Return the [X, Y] coordinate for the center point of the cell that contains the specified text.  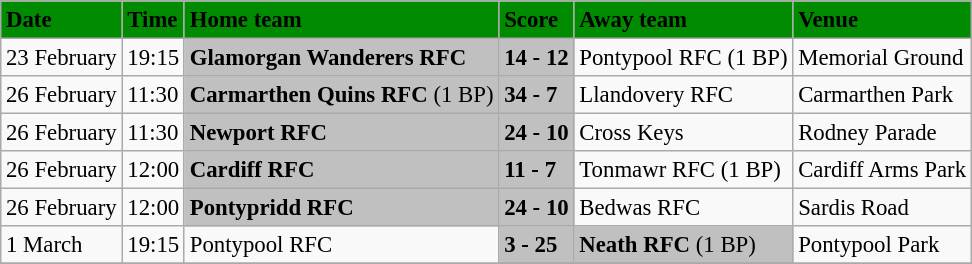
Date [62, 20]
Pontypridd RFC [341, 208]
34 - 7 [536, 95]
Home team [341, 20]
Away team [684, 20]
Cross Keys [684, 133]
Venue [882, 20]
Score [536, 20]
Cardiff RFC [341, 170]
Tonmawr RFC (1 BP) [684, 170]
Rodney Parade [882, 133]
Neath RFC (1 BP) [684, 245]
3 - 25 [536, 245]
Bedwas RFC [684, 208]
Sardis Road [882, 208]
Carmarthen Quins RFC (1 BP) [341, 95]
Carmarthen Park [882, 95]
11 - 7 [536, 170]
Glamorgan Wanderers RFC [341, 57]
Cardiff Arms Park [882, 170]
23 February [62, 57]
Memorial Ground [882, 57]
Pontypool RFC [341, 245]
Llandovery RFC [684, 95]
Pontypool RFC (1 BP) [684, 57]
14 - 12 [536, 57]
Time [154, 20]
Pontypool Park [882, 245]
Newport RFC [341, 133]
1 March [62, 245]
